From the cell containing the given text, extract its center point as (x, y) coordinate. 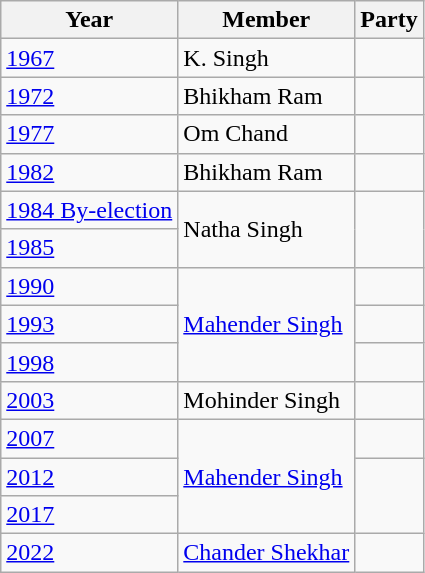
1993 (90, 324)
Chander Shekhar (266, 553)
1982 (90, 172)
Natha Singh (266, 229)
2007 (90, 438)
Party (389, 20)
Member (266, 20)
1998 (90, 362)
Mohinder Singh (266, 400)
1984 By-election (90, 210)
2022 (90, 553)
1967 (90, 58)
Year (90, 20)
1990 (90, 286)
1977 (90, 134)
2017 (90, 515)
2003 (90, 400)
K. Singh (266, 58)
Om Chand (266, 134)
2012 (90, 477)
1985 (90, 248)
1972 (90, 96)
